Capture the cell that displays the provided text and extract its (x, y) central coordinate. 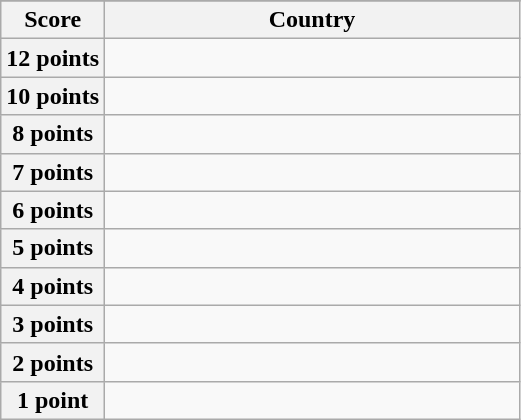
10 points (53, 96)
4 points (53, 286)
12 points (53, 58)
2 points (53, 362)
3 points (53, 324)
Country (312, 20)
5 points (53, 248)
6 points (53, 210)
7 points (53, 172)
8 points (53, 134)
Score (53, 20)
1 point (53, 400)
